From the cell containing the given text, extract its center point as [X, Y] coordinate. 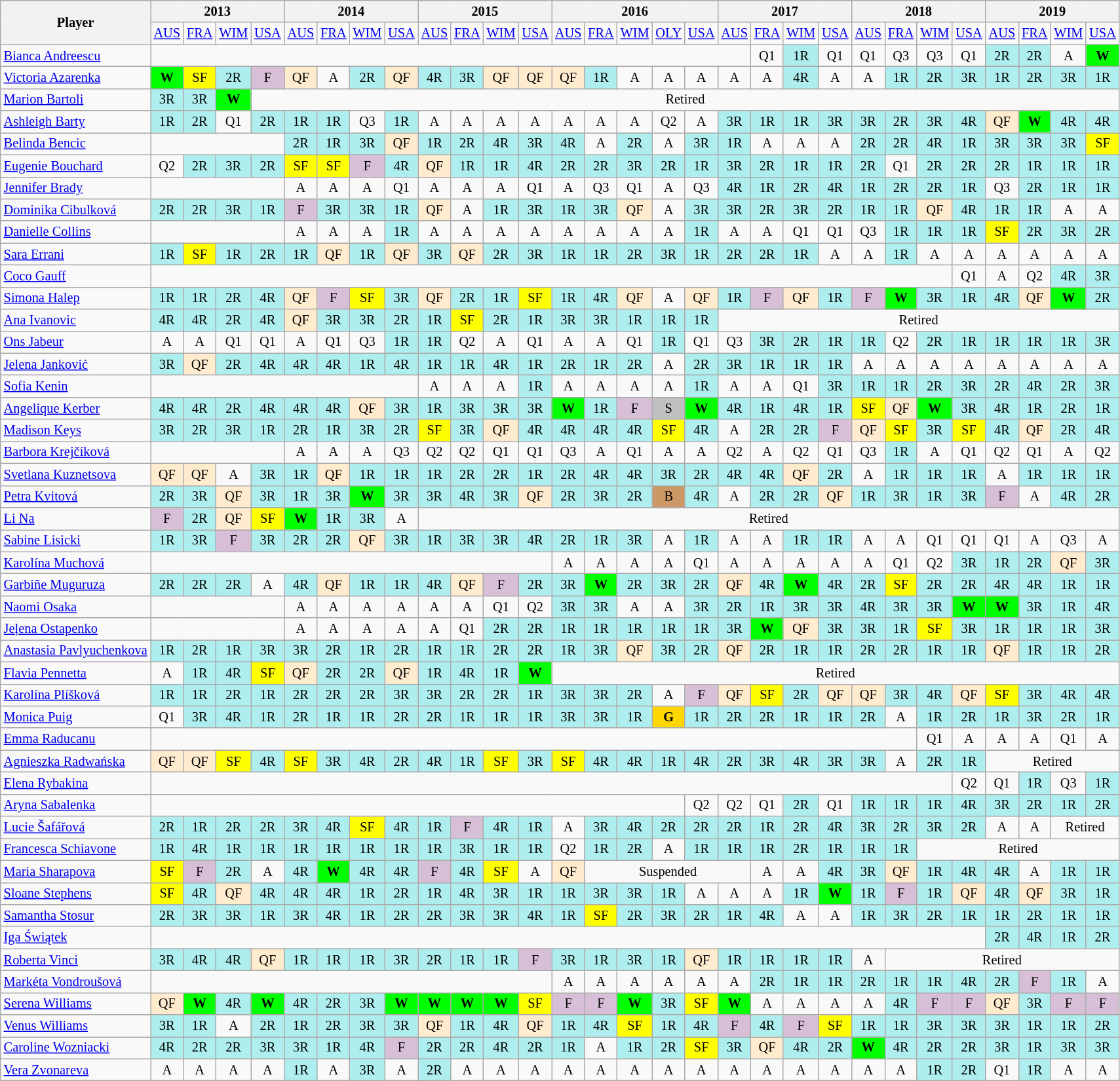
Barbora Krejčíková [76, 452]
Jennifer Brady [76, 188]
Player [76, 22]
Aryna Sabalenka [76, 805]
Iga Świątek [76, 938]
Coco Gauff [76, 276]
G [668, 717]
Dominika Cibulková [76, 210]
Markéta Vondroušová [76, 981]
2018 [919, 11]
Simona Halep [76, 298]
OLY [668, 33]
2013 [218, 11]
Anastasia Pavlyuchenkova [76, 651]
Elena Rybakina [76, 783]
Roberta Vinci [76, 960]
Petra Kvitová [76, 497]
Samantha Stosur [76, 915]
Svetlana Kuznetsova [76, 474]
Victoria Azarenka [76, 77]
Danielle Collins [76, 232]
Vera Zvonareva [76, 1070]
Garbiñe Muguruza [76, 584]
Ashleigh Barty [76, 122]
Sofia Kenin [76, 386]
Li Na [76, 518]
Venus Williams [76, 1026]
2015 [485, 11]
Maria Sharapova [76, 871]
Sloane Stephens [76, 894]
Ana Ivanovic [76, 320]
2016 [635, 11]
Serena Williams [76, 1004]
Flavia Pennetta [76, 673]
Emma Raducanu [76, 739]
Sara Errani [76, 254]
2014 [351, 11]
Marion Bartoli [76, 100]
Jeļena Ostapenko [76, 629]
Agnieszka Radwańska [76, 761]
Eugenie Bouchard [76, 166]
B [668, 497]
Jelena Janković [76, 364]
Monica Puig [76, 717]
Bianca Andreescu [76, 56]
Lucie Šafářová [76, 827]
Belinda Bencic [76, 143]
2019 [1052, 11]
Karolína Plíšková [76, 695]
Francesca Schiavone [76, 849]
Suspended [668, 871]
Caroline Wozniacki [76, 1048]
Naomi Osaka [76, 607]
Madison Keys [76, 430]
Angelique Kerber [76, 408]
2017 [784, 11]
Sabine Lisicki [76, 540]
Ons Jabeur [76, 342]
S [668, 408]
Karolína Muchová [76, 563]
